Scan for the cell matching the given text and deliver its [X, Y] coordinate at center. 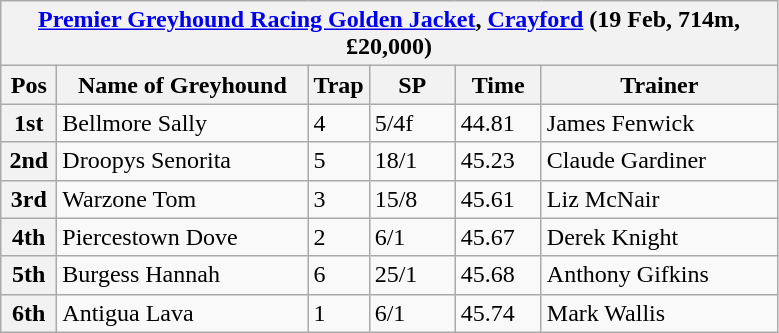
45.67 [498, 237]
2nd [29, 161]
18/1 [412, 161]
Bellmore Sally [182, 123]
44.81 [498, 123]
SP [412, 85]
5 [338, 161]
6th [29, 313]
Piercestown Dove [182, 237]
45.68 [498, 275]
1 [338, 313]
45.23 [498, 161]
James Fenwick [659, 123]
Derek Knight [659, 237]
Name of Greyhound [182, 85]
2 [338, 237]
45.61 [498, 199]
25/1 [412, 275]
Liz McNair [659, 199]
Premier Greyhound Racing Golden Jacket, Crayford (19 Feb, 714m, £20,000) [390, 34]
6 [338, 275]
45.74 [498, 313]
4 [338, 123]
Trainer [659, 85]
Trap [338, 85]
Time [498, 85]
15/8 [412, 199]
5/4f [412, 123]
4th [29, 237]
3rd [29, 199]
Warzone Tom [182, 199]
Antigua Lava [182, 313]
5th [29, 275]
3 [338, 199]
Anthony Gifkins [659, 275]
Droopys Senorita [182, 161]
1st [29, 123]
Burgess Hannah [182, 275]
Mark Wallis [659, 313]
Pos [29, 85]
Claude Gardiner [659, 161]
